Find where the given text appears and provide that cell's center as [x, y] coordinate. 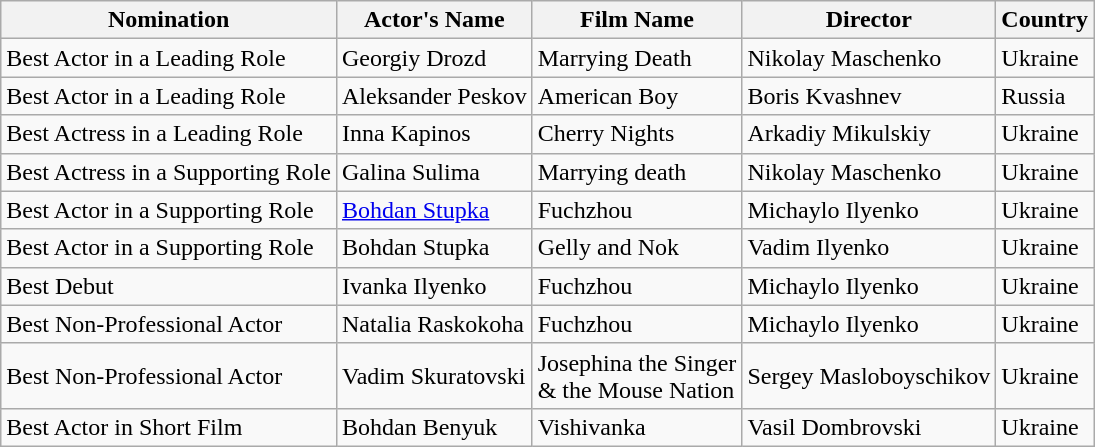
Boris Kvashnev [869, 96]
Director [869, 20]
Country [1045, 20]
Best Debut [169, 286]
Georgiy Drozd [434, 58]
Russia [1045, 96]
Actor's Name [434, 20]
Vasil Dombrovski [869, 427]
Vishivanka [637, 427]
Josephina the Singer& the Mouse Nation [637, 376]
Marrying death [637, 172]
Aleksander Peskov [434, 96]
Cherry Nights [637, 134]
Sergey Masloboyschikov [869, 376]
Best Actress in a Leading Role [169, 134]
Gelly and Nok [637, 248]
Bohdan Benyuk [434, 427]
Nomination [169, 20]
Best Actor in Short Film [169, 427]
Marrying Death [637, 58]
Best Actress in a Supporting Role [169, 172]
Galina Sulima [434, 172]
Vadim Skuratovski [434, 376]
Natalia Raskokoha [434, 324]
Inna Kapinos [434, 134]
Film Name [637, 20]
Ivanka Ilyenko [434, 286]
Arkadiy Mikulskiy [869, 134]
Vadim Ilyenko [869, 248]
American Boy [637, 96]
